Return (x, y) of the center of cell containing provided text 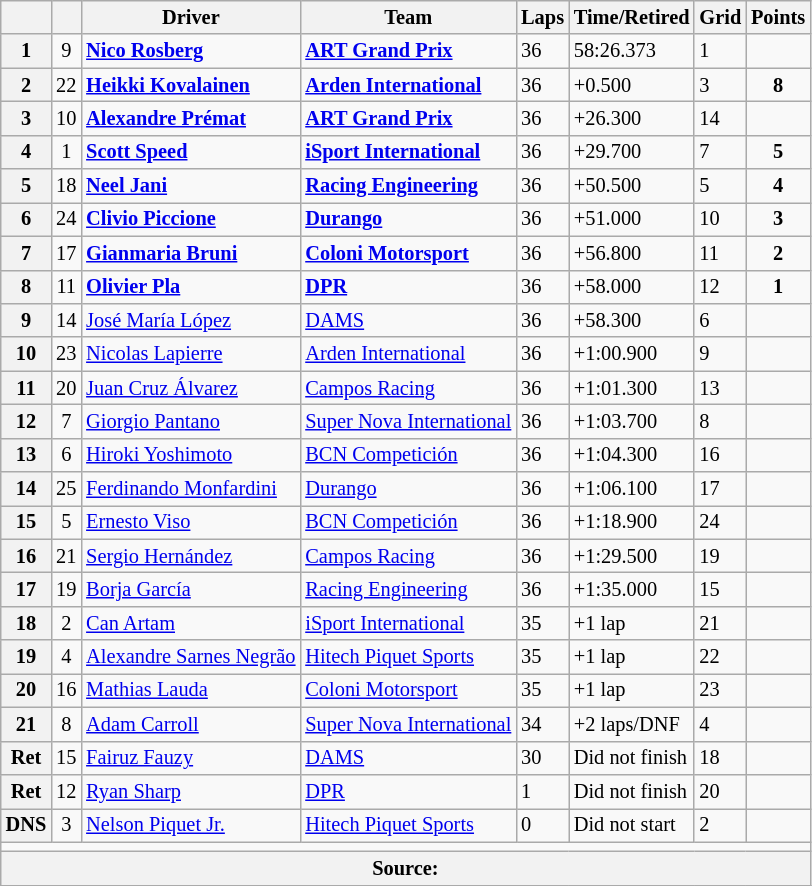
+58.300 (632, 320)
Alexandre Sarnes Negrão (190, 657)
Clivio Piccione (190, 219)
Olivier Pla (190, 287)
Juan Cruz Álvarez (190, 388)
+1:18.900 (632, 522)
0 (542, 825)
Neel Jani (190, 186)
Source: (406, 868)
+2 laps/DNF (632, 724)
Ferdinando Monfardini (190, 489)
34 (542, 724)
Giorgio Pantano (190, 421)
Did not start (632, 825)
+51.000 (632, 219)
Nico Rosberg (190, 51)
+1:01.300 (632, 388)
+1:00.900 (632, 354)
58:26.373 (632, 51)
+56.800 (632, 253)
+1:29.500 (632, 556)
+26.300 (632, 118)
Gianmaria Bruni (190, 253)
Alexandre Prémat (190, 118)
Laps (542, 17)
Time/Retired (632, 17)
José María López (190, 320)
Ernesto Viso (190, 522)
DNS (26, 825)
Scott Speed (190, 152)
+58.000 (632, 287)
Borja García (190, 589)
Sergio Hernández (190, 556)
+29.700 (632, 152)
Ryan Sharp (190, 791)
Nicolas Lapierre (190, 354)
+0.500 (632, 85)
+1:04.300 (632, 455)
30 (542, 758)
Heikki Kovalainen (190, 85)
Driver (190, 17)
Nelson Piquet Jr. (190, 825)
Hiroki Yoshimoto (190, 455)
Points (778, 17)
Can Artam (190, 623)
+1:03.700 (632, 421)
+50.500 (632, 186)
Adam Carroll (190, 724)
Fairuz Fauzy (190, 758)
Mathias Lauda (190, 690)
+1:35.000 (632, 589)
25 (66, 489)
Grid (720, 17)
+1:06.100 (632, 489)
Team (408, 17)
